Extract the [x, y] coordinate from the center of the cell holding the provided text.  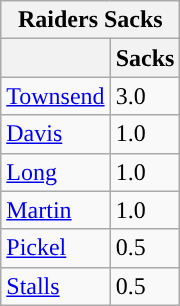
Sacks [145, 58]
Pickel [56, 248]
3.0 [145, 96]
Davis [56, 134]
Townsend [56, 96]
Martin [56, 210]
Stalls [56, 286]
Raiders Sacks [90, 20]
Long [56, 172]
